Determine the [x, y] coordinate at the center of the cell enclosing the given text.  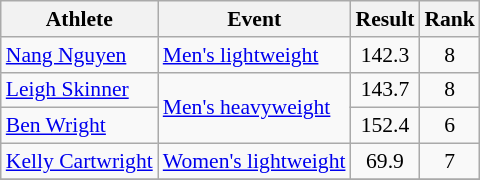
152.4 [386, 126]
Leigh Skinner [80, 90]
7 [450, 162]
Women's lightweight [254, 162]
Ben Wright [80, 126]
Nang Nguyen [80, 55]
143.7 [386, 90]
Event [254, 19]
Athlete [80, 19]
Men's heavyweight [254, 108]
Kelly Cartwright [80, 162]
Rank [450, 19]
Result [386, 19]
69.9 [386, 162]
Men's lightweight [254, 55]
142.3 [386, 55]
6 [450, 126]
